Return the [x, y] coordinate for the center point of the cell that contains the specified text.  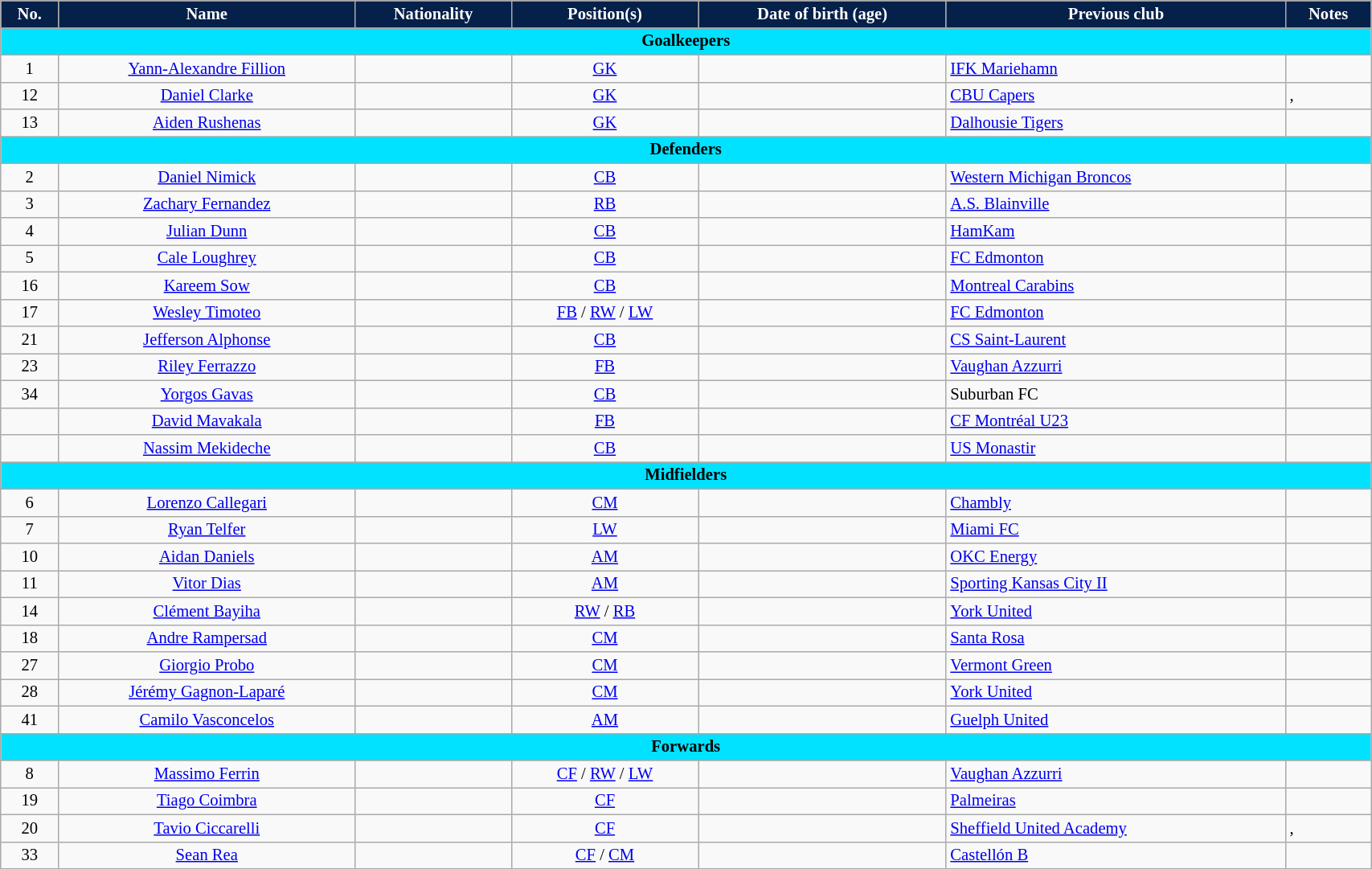
Tiago Coimbra [207, 801]
Previous club [1116, 14]
RB [604, 204]
28 [30, 692]
2 [30, 177]
20 [30, 828]
34 [30, 394]
Massimo Ferrin [207, 774]
David Mavakala [207, 421]
Name [207, 14]
Kareem Sow [207, 285]
33 [30, 855]
19 [30, 801]
17 [30, 313]
4 [30, 231]
Yann-Alexandre Fillion [207, 68]
Clément Bayiha [207, 611]
1 [30, 68]
US Monastir [1116, 448]
CF / RW / LW [604, 774]
Vermont Green [1116, 665]
Notes [1329, 14]
Goalkeepers [686, 41]
6 [30, 502]
8 [30, 774]
3 [30, 204]
Miami FC [1116, 530]
CBU Capers [1116, 96]
Ryan Telfer [207, 530]
Chambly [1116, 502]
Riley Ferrazzo [207, 367]
Daniel Nimick [207, 177]
No. [30, 14]
Aidan Daniels [207, 557]
Jérémy Gagnon-Laparé [207, 692]
LW [604, 530]
Aiden Rushenas [207, 123]
Sheffield United Academy [1116, 828]
Andre Rampersad [207, 638]
Camilo Vasconcelos [207, 719]
16 [30, 285]
Yorgos Gavas [207, 394]
12 [30, 96]
Lorenzo Callegari [207, 502]
Daniel Clarke [207, 96]
Nationality [434, 14]
Vitor Dias [207, 584]
Defenders [686, 150]
Montreal Carabins [1116, 285]
Suburban FC [1116, 394]
Western Michigan Broncos [1116, 177]
13 [30, 123]
11 [30, 584]
RW / RB [604, 611]
Palmeiras [1116, 801]
27 [30, 665]
IFK Mariehamn [1116, 68]
14 [30, 611]
Julian Dunn [207, 231]
CS Saint-Laurent [1116, 340]
A.S. Blainville [1116, 204]
Guelph United [1116, 719]
HamKam [1116, 231]
Midfielders [686, 475]
18 [30, 638]
5 [30, 258]
Zachary Fernandez [207, 204]
21 [30, 340]
CF / CM [604, 855]
Tavio Ciccarelli [207, 828]
Giorgio Probo [207, 665]
OKC Energy [1116, 557]
Nassim Mekideche [207, 448]
CF Montréal U23 [1116, 421]
23 [30, 367]
Dalhousie Tigers [1116, 123]
Santa Rosa [1116, 638]
Castellón B [1116, 855]
Sean Rea [207, 855]
7 [30, 530]
Wesley Timoteo [207, 313]
Date of birth (age) [823, 14]
Forwards [686, 747]
Position(s) [604, 14]
Cale Loughrey [207, 258]
Sporting Kansas City II [1116, 584]
Jefferson Alphonse [207, 340]
10 [30, 557]
FB / RW / LW [604, 313]
41 [30, 719]
